Identify which cell holds the provided text, then report its [X, Y] central coordinate. 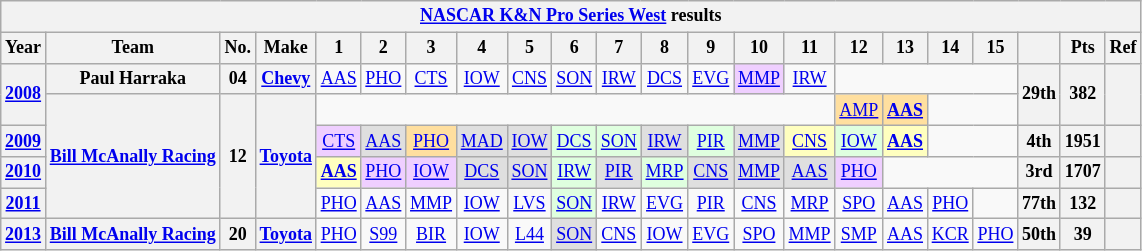
BIR [432, 234]
39 [1082, 234]
2 [384, 48]
1 [338, 48]
50th [1040, 234]
1951 [1082, 140]
6 [574, 48]
9 [711, 48]
8 [664, 48]
2009 [24, 140]
S99 [384, 234]
15 [996, 48]
L44 [530, 234]
382 [1082, 94]
13 [906, 48]
2008 [24, 94]
3 [432, 48]
77th [1040, 204]
04 [238, 78]
KCR [950, 234]
132 [1082, 204]
Year [24, 48]
7 [618, 48]
2010 [24, 172]
MAD [482, 140]
LVS [530, 204]
No. [238, 48]
10 [760, 48]
1707 [1082, 172]
NASCAR K&N Pro Series West results [571, 16]
Ref [1123, 48]
Chevy [286, 78]
14 [950, 48]
Team [132, 48]
5 [530, 48]
Pts [1082, 48]
4th [1040, 140]
AMP [859, 110]
SMP [859, 234]
2011 [24, 204]
3rd [1040, 172]
4 [482, 48]
29th [1040, 94]
Paul Harraka [132, 78]
2013 [24, 234]
20 [238, 234]
11 [810, 48]
Make [286, 48]
